Search for the cell housing the specified text and yield its [X, Y] center coordinate. 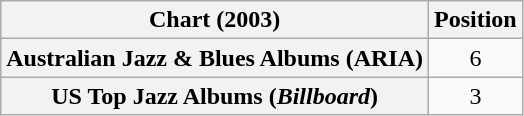
Position [476, 20]
Chart (2003) [215, 20]
6 [476, 58]
Australian Jazz & Blues Albums (ARIA) [215, 58]
US Top Jazz Albums (Billboard) [215, 96]
3 [476, 96]
